Return the (x, y) coordinate for the center point of the cell that contains the specified text.  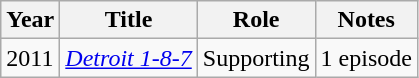
Title (128, 20)
Year (30, 20)
2011 (30, 58)
Role (256, 20)
1 episode (366, 58)
Supporting (256, 58)
Detroit 1-8-7 (128, 58)
Notes (366, 20)
